Identify which cell holds the provided text, then report its (x, y) central coordinate. 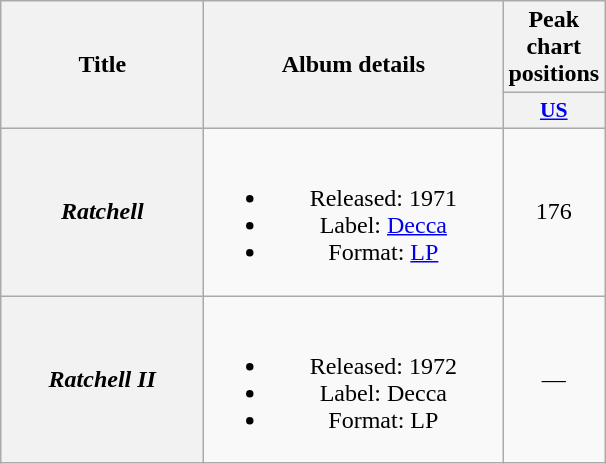
Peak chart positions (554, 47)
US (554, 111)
176 (554, 212)
Released: 1971Label: DeccaFormat: LP (354, 212)
Released: 1972Label: DeccaFormat: LP (354, 380)
Ratchell II (102, 380)
Ratchell (102, 212)
Album details (354, 65)
— (554, 380)
Title (102, 65)
